Output the (X, Y) coordinate of the center of the cell containing the given text.  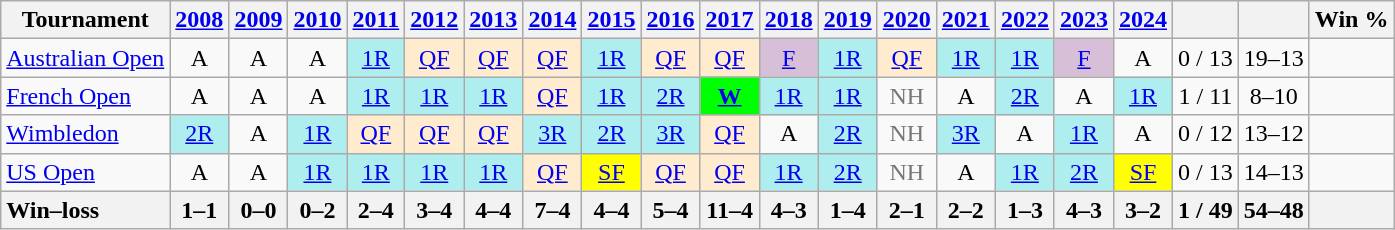
2019 (848, 20)
2018 (788, 20)
5–4 (670, 210)
2–1 (906, 210)
2–4 (376, 210)
2017 (730, 20)
Wimbledon (86, 134)
2022 (1024, 20)
1 / 11 (1206, 96)
0–0 (258, 210)
19–13 (1274, 58)
2012 (434, 20)
2016 (670, 20)
3–2 (1142, 210)
11–4 (730, 210)
2024 (1142, 20)
14–13 (1274, 172)
2–2 (966, 210)
1–4 (848, 210)
1–1 (200, 210)
54–48 (1274, 210)
7–4 (552, 210)
Tournament (86, 20)
1 / 49 (1206, 210)
French Open (86, 96)
Win–loss (86, 210)
0 / 12 (1206, 134)
8–10 (1274, 96)
W (730, 96)
Win % (1352, 20)
13–12 (1274, 134)
1–3 (1024, 210)
2008 (200, 20)
2021 (966, 20)
US Open (86, 172)
0–2 (318, 210)
2014 (552, 20)
2013 (494, 20)
3–4 (434, 210)
2015 (612, 20)
2009 (258, 20)
2023 (1084, 20)
2011 (376, 20)
2020 (906, 20)
Australian Open (86, 58)
2010 (318, 20)
